Locate the cell with the specified text and output its (x, y) center coordinate. 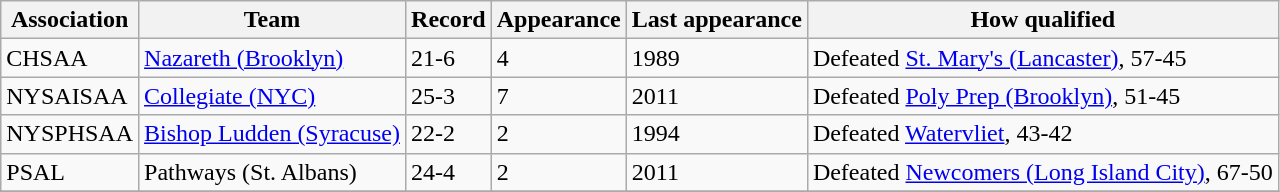
Appearance (558, 20)
Association (70, 20)
Record (449, 20)
21-6 (449, 58)
NYSAISAA (70, 96)
24-4 (449, 172)
How qualified (1042, 20)
25-3 (449, 96)
Defeated Poly Prep (Brooklyn), 51-45 (1042, 96)
Pathways (St. Albans) (272, 172)
22-2 (449, 134)
1994 (716, 134)
Defeated Newcomers (Long Island City), 67-50 (1042, 172)
Defeated Watervliet, 43-42 (1042, 134)
PSAL (70, 172)
4 (558, 58)
Collegiate (NYC) (272, 96)
Nazareth (Brooklyn) (272, 58)
Defeated St. Mary's (Lancaster), 57-45 (1042, 58)
Team (272, 20)
Bishop Ludden (Syracuse) (272, 134)
Last appearance (716, 20)
NYSPHSAA (70, 134)
7 (558, 96)
CHSAA (70, 58)
1989 (716, 58)
